Scan for the cell matching the given text and deliver its [x, y] coordinate at center. 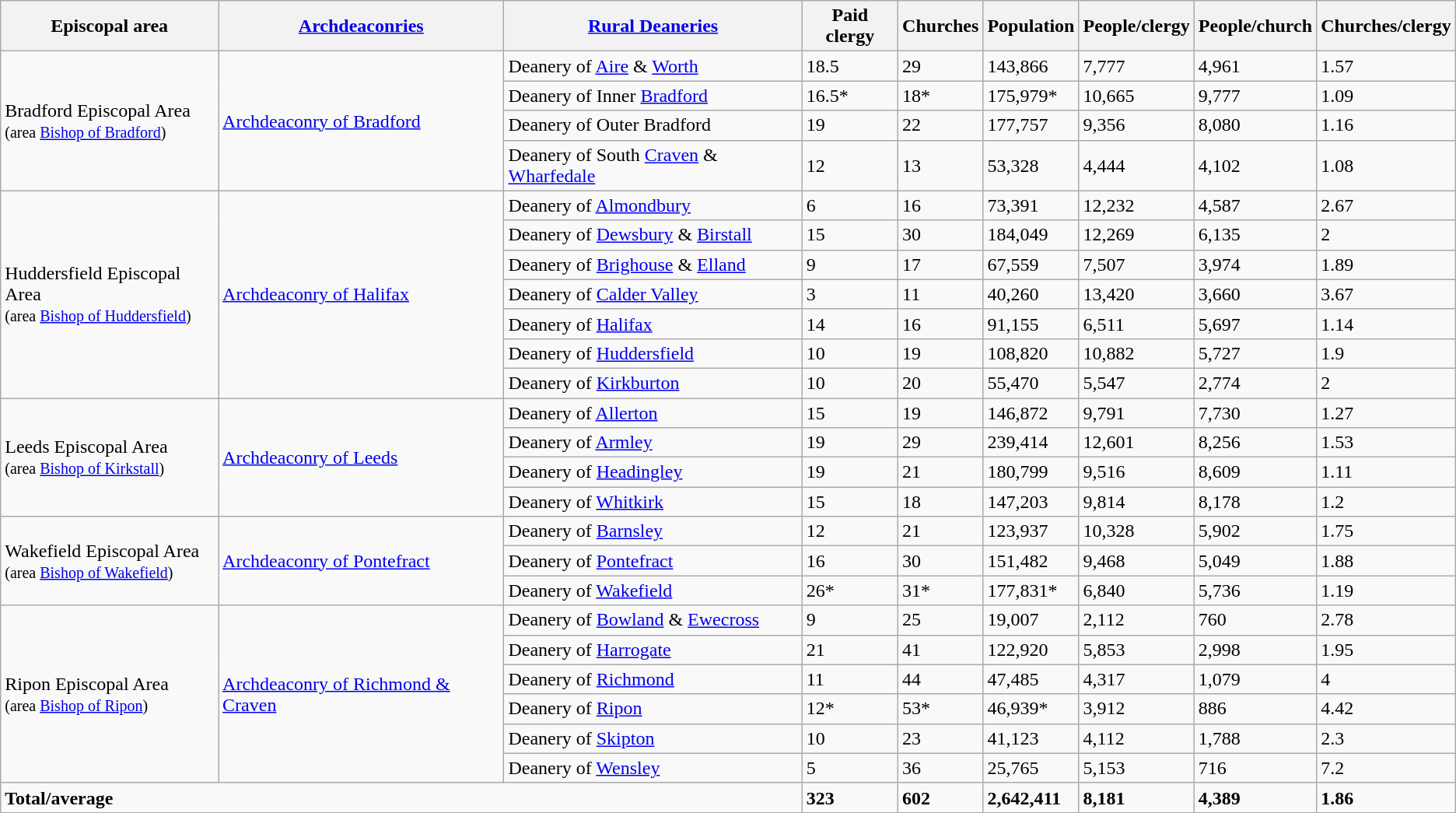
1.08 [1386, 165]
6,135 [1255, 235]
Churches [941, 26]
6,511 [1136, 324]
886 [1255, 709]
Archdeaconry of Pontefract [361, 561]
Archdeaconry of Bradford [361, 121]
47,485 [1031, 679]
239,414 [1031, 443]
67,559 [1031, 265]
12,269 [1136, 235]
1.09 [1386, 96]
Archdeaconry of Halifax [361, 294]
2.3 [1386, 738]
14 [849, 324]
602 [941, 797]
Deanery of Dewsbury & Birstall [653, 235]
760 [1255, 620]
25 [941, 620]
7,730 [1255, 413]
Deanery of Calder Valley [653, 294]
7.2 [1386, 768]
13,420 [1136, 294]
1.14 [1386, 324]
3,912 [1136, 709]
9,791 [1136, 413]
1.27 [1386, 413]
19,007 [1031, 620]
1.19 [1386, 590]
8,181 [1136, 797]
5,547 [1136, 383]
26* [849, 590]
53,328 [1031, 165]
73,391 [1031, 205]
8,080 [1255, 125]
9,356 [1136, 125]
Deanery of Aire & Worth [653, 66]
22 [941, 125]
Deanery of Brighouse & Elland [653, 265]
1.11 [1386, 472]
1.88 [1386, 561]
36 [941, 768]
5,902 [1255, 531]
13 [941, 165]
146,872 [1031, 413]
Deanery of Barnsley [653, 531]
8,256 [1255, 443]
1.89 [1386, 265]
10,882 [1136, 353]
55,470 [1031, 383]
9,468 [1136, 561]
People/church [1255, 26]
12,232 [1136, 205]
Paid clergy [849, 26]
40,260 [1031, 294]
Deanery of Wakefield [653, 590]
53* [941, 709]
4,389 [1255, 797]
Deanery of Wensley [653, 768]
177,757 [1031, 125]
175,979* [1031, 96]
Rural Deaneries [653, 26]
12,601 [1136, 443]
Deanery of Outer Bradford [653, 125]
Deanery of Inner Bradford [653, 96]
Deanery of Halifax [653, 324]
1.95 [1386, 650]
1.57 [1386, 66]
Wakefield Episcopal Area(area Bishop of Wakefield) [110, 561]
Deanery of Headingley [653, 472]
Archdeaconries [361, 26]
177,831* [1031, 590]
Deanery of Allerton [653, 413]
323 [849, 797]
5,697 [1255, 324]
151,482 [1031, 561]
6,840 [1136, 590]
2,774 [1255, 383]
4,317 [1136, 679]
4,961 [1255, 66]
1.86 [1386, 797]
4,444 [1136, 165]
122,920 [1031, 650]
Bradford Episcopal Area(area Bishop of Bradford) [110, 121]
Deanery of South Craven & Wharfedale [653, 165]
44 [941, 679]
108,820 [1031, 353]
3 [849, 294]
Archdeaconry of Leeds [361, 457]
4,102 [1255, 165]
Total/average [401, 797]
20 [941, 383]
23 [941, 738]
3,660 [1255, 294]
25,765 [1031, 768]
3.67 [1386, 294]
Deanery of Almondbury [653, 205]
17 [941, 265]
5 [849, 768]
Deanery of Whitkirk [653, 502]
Huddersfield Episcopal Area(area Bishop of Huddersfield) [110, 294]
1,788 [1255, 738]
31* [941, 590]
Archdeaconry of Richmond & Craven [361, 694]
Episcopal area [110, 26]
Deanery of Armley [653, 443]
Ripon Episcopal Area(area Bishop of Ripon) [110, 694]
1.9 [1386, 353]
1.53 [1386, 443]
Deanery of Kirkburton [653, 383]
5,049 [1255, 561]
Population [1031, 26]
6 [849, 205]
10,328 [1136, 531]
18* [941, 96]
8,178 [1255, 502]
1,079 [1255, 679]
1.2 [1386, 502]
5,853 [1136, 650]
2,642,411 [1031, 797]
1.75 [1386, 531]
2.78 [1386, 620]
9,777 [1255, 96]
184,049 [1031, 235]
People/clergy [1136, 26]
5,153 [1136, 768]
5,727 [1255, 353]
7,507 [1136, 265]
46,939* [1031, 709]
Leeds Episcopal Area(area Bishop of Kirkstall) [110, 457]
16.5* [849, 96]
5,736 [1255, 590]
2,998 [1255, 650]
Deanery of Bowland & Ewecross [653, 620]
123,937 [1031, 531]
41,123 [1031, 738]
147,203 [1031, 502]
Deanery of Richmond [653, 679]
10,665 [1136, 96]
Deanery of Ripon [653, 709]
716 [1255, 768]
2,112 [1136, 620]
Deanery of Huddersfield [653, 353]
8,609 [1255, 472]
12* [849, 709]
41 [941, 650]
1.16 [1386, 125]
4 [1386, 679]
91,155 [1031, 324]
4.42 [1386, 709]
180,799 [1031, 472]
18.5 [849, 66]
Deanery of Skipton [653, 738]
3,974 [1255, 265]
9,516 [1136, 472]
7,777 [1136, 66]
Churches/clergy [1386, 26]
143,866 [1031, 66]
Deanery of Harrogate [653, 650]
9,814 [1136, 502]
2.67 [1386, 205]
4,112 [1136, 738]
Deanery of Pontefract [653, 561]
4,587 [1255, 205]
18 [941, 502]
